Return (X, Y) of the center of cell containing provided text 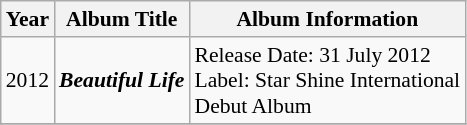
Beautiful Life (122, 80)
Release Date: 31 July 2012Label: Star Shine InternationalDebut Album (327, 80)
Album Title (122, 19)
2012 (28, 80)
Year (28, 19)
Album Information (327, 19)
